For the text-containing cell, return its midpoint in [x, y] coordinate format. 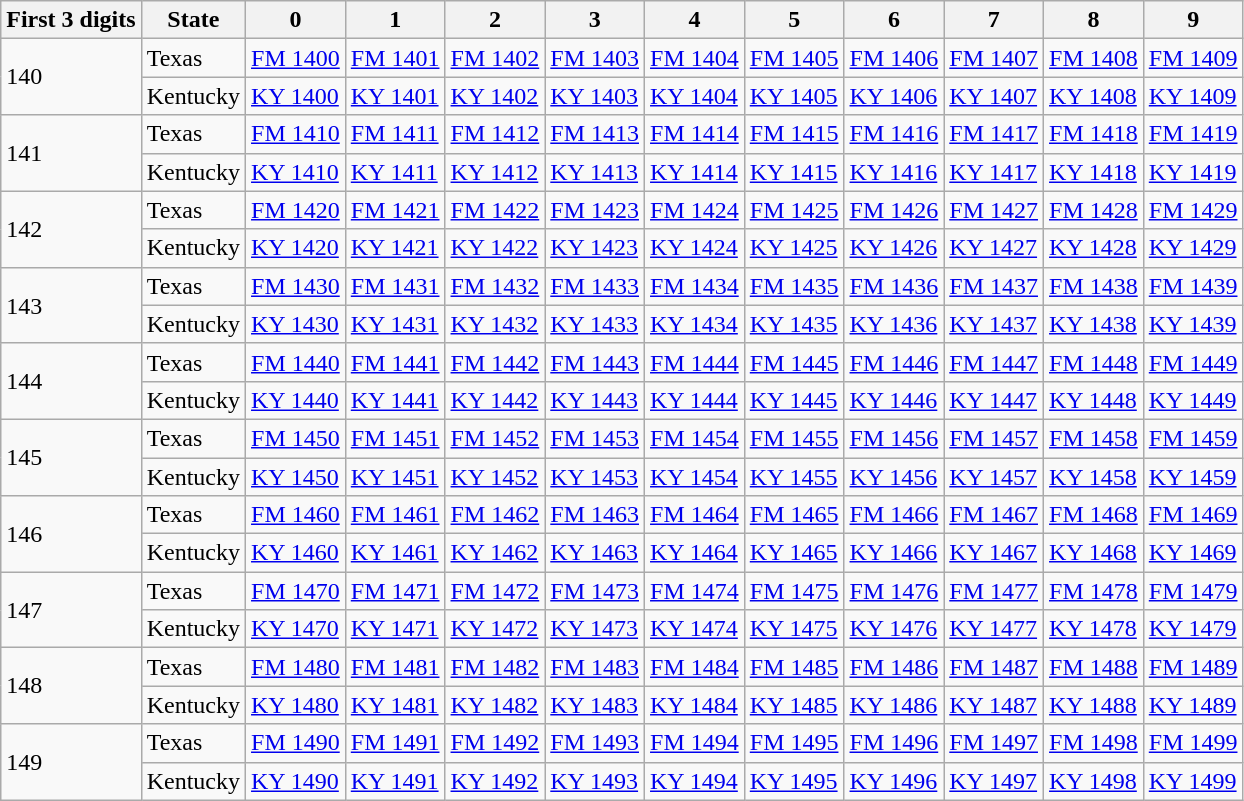
FM 1484 [695, 667]
KY 1462 [495, 553]
FM 1482 [495, 667]
FM 1406 [894, 58]
KY 1400 [296, 96]
FM 1442 [495, 362]
FM 1478 [1094, 591]
KY 1450 [296, 477]
FM 1425 [794, 210]
KY 1436 [894, 324]
KY 1437 [994, 324]
FM 1493 [595, 743]
KY 1467 [994, 553]
2 [495, 20]
0 [296, 20]
FM 1489 [1193, 667]
FM 1464 [695, 515]
KY 1461 [395, 553]
KY 1445 [794, 400]
FM 1413 [595, 134]
KY 1495 [794, 781]
KY 1485 [794, 705]
FM 1469 [1193, 515]
FM 1409 [1193, 58]
FM 1423 [595, 210]
FM 1488 [1094, 667]
KY 1460 [296, 553]
KY 1428 [1094, 248]
FM 1454 [695, 438]
KY 1447 [994, 400]
KY 1426 [894, 248]
KY 1449 [1193, 400]
KY 1489 [1193, 705]
KY 1435 [794, 324]
KY 1405 [794, 96]
KY 1483 [595, 705]
KY 1446 [894, 400]
KY 1416 [894, 172]
FM 1453 [595, 438]
KY 1459 [1193, 477]
KY 1499 [1193, 781]
KY 1443 [595, 400]
KY 1424 [695, 248]
KY 1476 [894, 629]
FM 1414 [695, 134]
KY 1418 [1094, 172]
KY 1438 [1094, 324]
KY 1414 [695, 172]
KY 1402 [495, 96]
KY 1472 [495, 629]
149 [71, 762]
FM 1468 [1094, 515]
KY 1430 [296, 324]
KY 1498 [1094, 781]
FM 1427 [994, 210]
FM 1498 [1094, 743]
KY 1478 [1094, 629]
KY 1423 [595, 248]
KY 1434 [695, 324]
KY 1456 [894, 477]
KY 1494 [695, 781]
KY 1422 [495, 248]
FM 1480 [296, 667]
FM 1412 [495, 134]
KY 1469 [1193, 553]
FM 1459 [1193, 438]
FM 1415 [794, 134]
KY 1497 [994, 781]
KY 1425 [794, 248]
143 [71, 305]
FM 1420 [296, 210]
KY 1452 [495, 477]
KY 1488 [1094, 705]
FM 1438 [1094, 286]
KY 1455 [794, 477]
FM 1411 [395, 134]
KY 1411 [395, 172]
KY 1496 [894, 781]
KY 1493 [595, 781]
FM 1437 [994, 286]
KY 1486 [894, 705]
KY 1473 [595, 629]
FM 1485 [794, 667]
FM 1451 [395, 438]
3 [595, 20]
FM 1497 [994, 743]
FM 1449 [1193, 362]
FM 1448 [1094, 362]
KY 1451 [395, 477]
148 [71, 686]
FM 1430 [296, 286]
KY 1463 [595, 553]
State [193, 20]
FM 1417 [994, 134]
KY 1487 [994, 705]
FM 1499 [1193, 743]
KY 1417 [994, 172]
FM 1472 [495, 591]
KY 1420 [296, 248]
FM 1443 [595, 362]
KY 1413 [595, 172]
FM 1445 [794, 362]
FM 1440 [296, 362]
KY 1412 [495, 172]
KY 1491 [395, 781]
FM 1476 [894, 591]
FM 1408 [1094, 58]
KY 1442 [495, 400]
KY 1441 [395, 400]
KY 1480 [296, 705]
FM 1487 [994, 667]
FM 1407 [994, 58]
FM 1474 [695, 591]
FM 1401 [395, 58]
FM 1435 [794, 286]
FM 1418 [1094, 134]
FM 1452 [495, 438]
KY 1454 [695, 477]
8 [1094, 20]
KY 1427 [994, 248]
KY 1464 [695, 553]
FM 1486 [894, 667]
FM 1424 [695, 210]
FM 1446 [894, 362]
7 [994, 20]
FM 1444 [695, 362]
FM 1461 [395, 515]
FM 1491 [395, 743]
FM 1434 [695, 286]
KY 1401 [395, 96]
FM 1483 [595, 667]
FM 1426 [894, 210]
KY 1406 [894, 96]
KY 1465 [794, 553]
FM 1432 [495, 286]
146 [71, 534]
FM 1495 [794, 743]
FM 1462 [495, 515]
FM 1481 [395, 667]
FM 1492 [495, 743]
KY 1407 [994, 96]
FM 1470 [296, 591]
KY 1409 [1193, 96]
KY 1429 [1193, 248]
6 [894, 20]
KY 1433 [595, 324]
FM 1419 [1193, 134]
FM 1494 [695, 743]
141 [71, 153]
FM 1465 [794, 515]
KY 1439 [1193, 324]
FM 1458 [1094, 438]
4 [695, 20]
KY 1404 [695, 96]
KY 1432 [495, 324]
KY 1453 [595, 477]
FM 1466 [894, 515]
KY 1477 [994, 629]
KY 1415 [794, 172]
FM 1436 [894, 286]
KY 1458 [1094, 477]
145 [71, 457]
KY 1408 [1094, 96]
FM 1410 [296, 134]
5 [794, 20]
KY 1474 [695, 629]
140 [71, 77]
KY 1444 [695, 400]
FM 1490 [296, 743]
FM 1475 [794, 591]
KY 1481 [395, 705]
FM 1477 [994, 591]
KY 1482 [495, 705]
First 3 digits [71, 20]
FM 1403 [595, 58]
KY 1410 [296, 172]
147 [71, 610]
KY 1431 [395, 324]
FM 1456 [894, 438]
FM 1405 [794, 58]
FM 1460 [296, 515]
144 [71, 381]
FM 1450 [296, 438]
KY 1457 [994, 477]
FM 1428 [1094, 210]
KY 1479 [1193, 629]
KY 1490 [296, 781]
KY 1403 [595, 96]
FM 1463 [595, 515]
KY 1468 [1094, 553]
FM 1402 [495, 58]
KY 1421 [395, 248]
FM 1496 [894, 743]
FM 1473 [595, 591]
KY 1484 [695, 705]
FM 1421 [395, 210]
KY 1475 [794, 629]
KY 1448 [1094, 400]
1 [395, 20]
FM 1447 [994, 362]
FM 1455 [794, 438]
FM 1433 [595, 286]
FM 1479 [1193, 591]
FM 1467 [994, 515]
KY 1471 [395, 629]
KY 1440 [296, 400]
KY 1419 [1193, 172]
FM 1441 [395, 362]
FM 1457 [994, 438]
9 [1193, 20]
FM 1422 [495, 210]
KY 1470 [296, 629]
FM 1400 [296, 58]
142 [71, 229]
FM 1439 [1193, 286]
FM 1404 [695, 58]
KY 1492 [495, 781]
FM 1431 [395, 286]
FM 1416 [894, 134]
KY 1466 [894, 553]
FM 1429 [1193, 210]
FM 1471 [395, 591]
